Determine the [X, Y] coordinate at the center of the cell enclosing the given text.  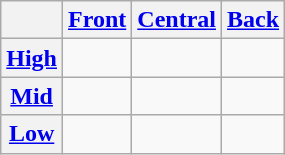
Back [254, 20]
Low [32, 134]
Central [177, 20]
Mid [32, 96]
Front [98, 20]
High [32, 58]
